Locate the cell with the specified text and output its (X, Y) center coordinate. 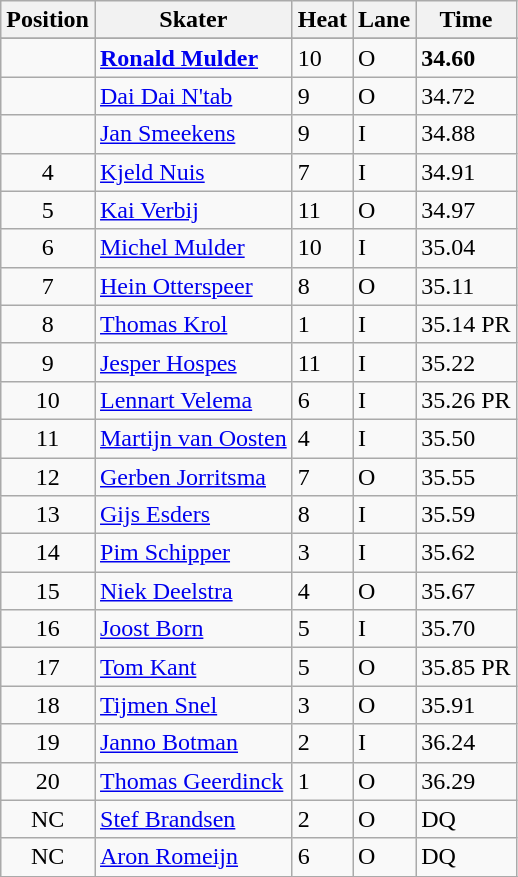
Martijn van Oosten (193, 438)
35.85 PR (466, 667)
35.50 (466, 438)
34.91 (466, 172)
Lennart Velema (193, 400)
35.91 (466, 705)
Skater (193, 20)
Niek Deelstra (193, 591)
12 (48, 477)
Aron Romeijn (193, 857)
Ronald Mulder (193, 58)
Michel Mulder (193, 248)
Janno Botman (193, 743)
13 (48, 515)
14 (48, 553)
Kjeld Nuis (193, 172)
Jesper Hospes (193, 362)
34.88 (466, 134)
17 (48, 667)
34.60 (466, 58)
Thomas Geerdinck (193, 781)
Tijmen Snel (193, 705)
Gijs Esders (193, 515)
18 (48, 705)
Stef Brandsen (193, 819)
36.29 (466, 781)
Dai Dai N'tab (193, 96)
Thomas Krol (193, 324)
36.24 (466, 743)
35.22 (466, 362)
Joost Born (193, 629)
Kai Verbij (193, 210)
Tom Kant (193, 667)
16 (48, 629)
34.72 (466, 96)
Heat (322, 20)
Gerben Jorritsma (193, 477)
34.97 (466, 210)
Jan Smeekens (193, 134)
35.62 (466, 553)
35.55 (466, 477)
35.04 (466, 248)
35.67 (466, 591)
Pim Schipper (193, 553)
Time (466, 20)
35.14 PR (466, 324)
20 (48, 781)
35.11 (466, 286)
Hein Otterspeer (193, 286)
Lane (384, 20)
35.70 (466, 629)
Position (48, 20)
35.59 (466, 515)
19 (48, 743)
35.26 PR (466, 400)
15 (48, 591)
